Capture the cell that displays the provided text and extract its [X, Y] central coordinate. 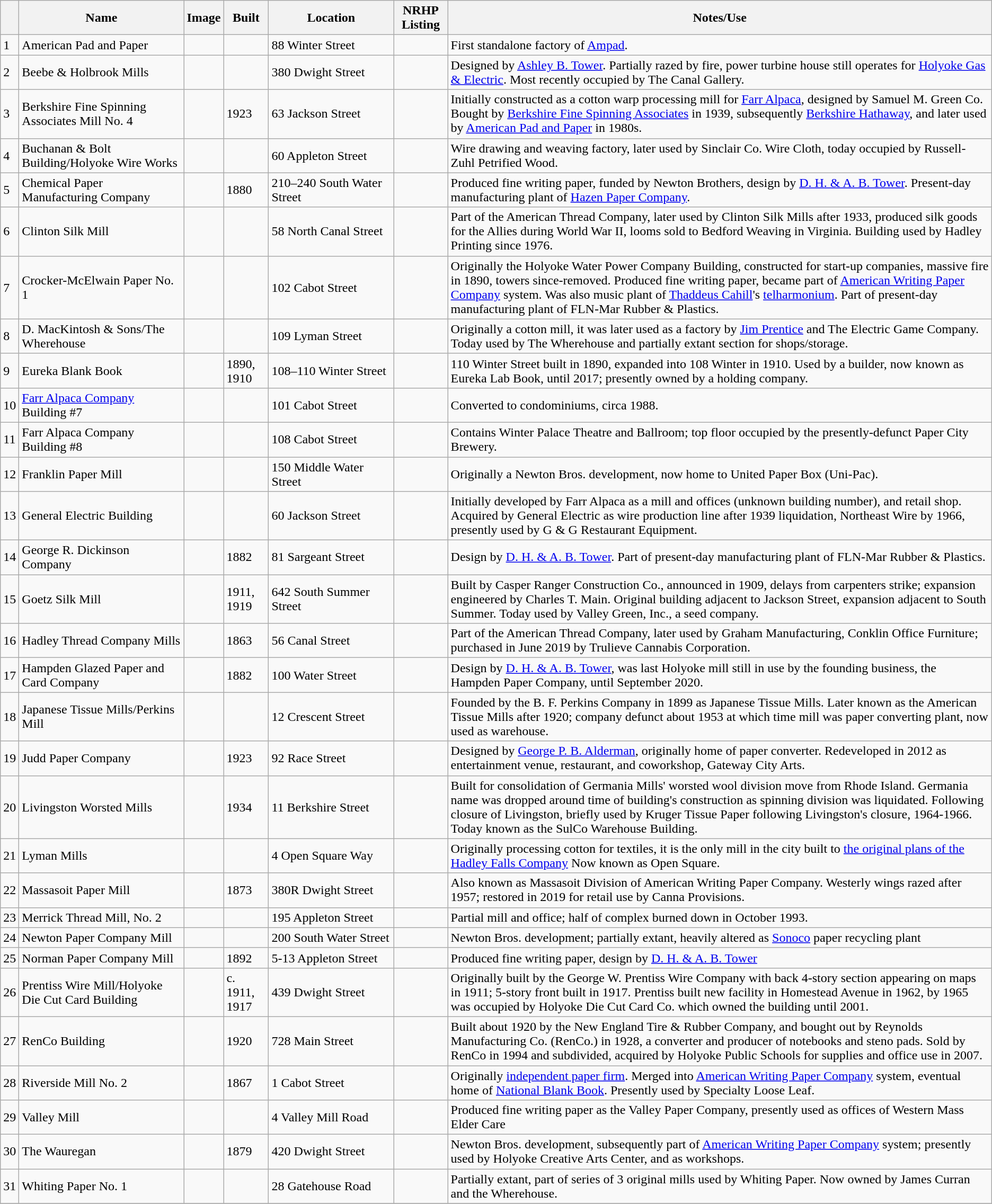
56 Canal Street [331, 641]
Notes/Use [720, 18]
17 [10, 675]
380R Dwight Street [331, 890]
11 Berkshire Street [331, 807]
28 [10, 1083]
Newton Bros. development; partially extant, heavily altered as Sonoco paper recycling plant [720, 938]
Crocker-McElwain Paper No. 1 [102, 287]
1880 [246, 190]
25 [10, 958]
108 Cabot Street [331, 440]
3 [10, 114]
15 [10, 599]
642 South Summer Street [331, 599]
General Electric Building [102, 516]
13 [10, 516]
6 [10, 231]
Design by D. H. & A. B. Tower. Part of present-day manufacturing plant of FLN-Mar Rubber & Plastics. [720, 557]
Clinton Silk Mill [102, 231]
Name [102, 18]
Design by D. H. & A. B. Tower, was last Holyoke mill still in use by the founding business, the Hampden Paper Company, until September 2020. [720, 675]
Converted to condominiums, circa 1988. [720, 405]
21 [10, 856]
28 Gatehouse Road [331, 1187]
18 [10, 717]
14 [10, 557]
Lyman Mills [102, 856]
108–110 Winter Street [331, 371]
88 Winter Street [331, 45]
Riverside Mill No. 2 [102, 1083]
1892 [246, 958]
NRHP Listing [421, 18]
11 [10, 440]
1911, 1919 [246, 599]
American Pad and Paper [102, 45]
63 Jackson Street [331, 114]
Farr Alpaca Company Building #7 [102, 405]
Livingston Worsted Mills [102, 807]
210–240 South Water Street [331, 190]
Originally a Newton Bros. development, now home to United Paper Box (Uni-Pac). [720, 474]
1867 [246, 1083]
Judd Paper Company [102, 759]
Farr Alpaca Company Building #8 [102, 440]
1 [10, 45]
420 Dwight Street [331, 1152]
200 South Water Street [331, 938]
16 [10, 641]
Berkshire Fine Spinning Associates Mill No. 4 [102, 114]
1863 [246, 641]
109 Lyman Street [331, 336]
Produced fine writing paper, design by D. H. & A. B. Tower [720, 958]
1890, 1910 [246, 371]
Franklin Paper Mill [102, 474]
Valley Mill [102, 1118]
Whiting Paper No. 1 [102, 1187]
Produced fine writing paper, funded by Newton Brothers, design by D. H. & A. B. Tower. Present-day manufacturing plant of Hazen Paper Company. [720, 190]
The Wauregan [102, 1152]
1873 [246, 890]
29 [10, 1118]
Massasoit Paper Mill [102, 890]
Japanese Tissue Mills/Perkins Mill [102, 717]
c. 1911, 1917 [246, 992]
60 Appleton Street [331, 156]
Goetz Silk Mill [102, 599]
58 North Canal Street [331, 231]
728 Main Street [331, 1041]
7 [10, 287]
92 Race Street [331, 759]
Partial mill and office; half of complex burned down in October 1993. [720, 917]
22 [10, 890]
Image [203, 18]
Hadley Thread Company Mills [102, 641]
27 [10, 1041]
5 [10, 190]
Buchanan & Bolt Building/Holyoke Wire Works [102, 156]
12 Crescent Street [331, 717]
1 Cabot Street [331, 1083]
D. MacKintosh & Sons/The Wherehouse [102, 336]
Merrick Thread Mill, No. 2 [102, 917]
5-13 Appleton Street [331, 958]
30 [10, 1152]
12 [10, 474]
Wire drawing and weaving factory, later used by Sinclair Co. Wire Cloth, today occupied by Russell-Zuhl Petrified Wood. [720, 156]
10 [10, 405]
81 Sargeant Street [331, 557]
150 Middle Water Street [331, 474]
Built [246, 18]
19 [10, 759]
380 Dwight Street [331, 72]
31 [10, 1187]
8 [10, 336]
Prentiss Wire Mill/Holyoke Die Cut Card Building [102, 992]
Partially extant, part of series of 3 original mills used by Whiting Paper. Now owned by James Curran and the Wherehouse. [720, 1187]
Hampden Glazed Paper and Card Company [102, 675]
9 [10, 371]
First standalone factory of Ampad. [720, 45]
20 [10, 807]
4 Open Square Way [331, 856]
George R. Dickinson Company [102, 557]
100 Water Street [331, 675]
Chemical Paper Manufacturing Company [102, 190]
Eureka Blank Book [102, 371]
1920 [246, 1041]
Beebe & Holbrook Mills [102, 72]
Location [331, 18]
439 Dwight Street [331, 992]
4 Valley Mill Road [331, 1118]
195 Appleton Street [331, 917]
1934 [246, 807]
24 [10, 938]
RenCo Building [102, 1041]
4 [10, 156]
Norman Paper Company Mill [102, 958]
Newton Paper Company Mill [102, 938]
Contains Winter Palace Theatre and Ballroom; top floor occupied by the presently-defunct Paper City Brewery. [720, 440]
Produced fine writing paper as the Valley Paper Company, presently used as offices of Western Mass Elder Care [720, 1118]
23 [10, 917]
60 Jackson Street [331, 516]
2 [10, 72]
102 Cabot Street [331, 287]
101 Cabot Street [331, 405]
1879 [246, 1152]
26 [10, 992]
